Pinpoint the cell where the given text exists, returning its [X, Y] midpoint coordinate. 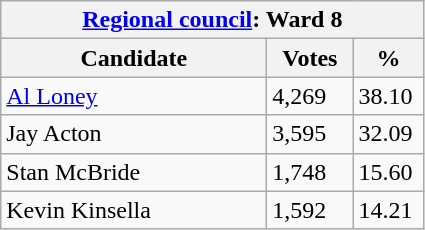
3,595 [310, 134]
Kevin Kinsella [134, 210]
38.10 [388, 96]
1,748 [310, 172]
Candidate [134, 58]
% [388, 58]
Stan McBride [134, 172]
15.60 [388, 172]
1,592 [310, 210]
Votes [310, 58]
4,269 [310, 96]
Al Loney [134, 96]
Regional council: Ward 8 [212, 20]
Jay Acton [134, 134]
14.21 [388, 210]
32.09 [388, 134]
